Output the [x, y] coordinate of the center of the cell containing the given text.  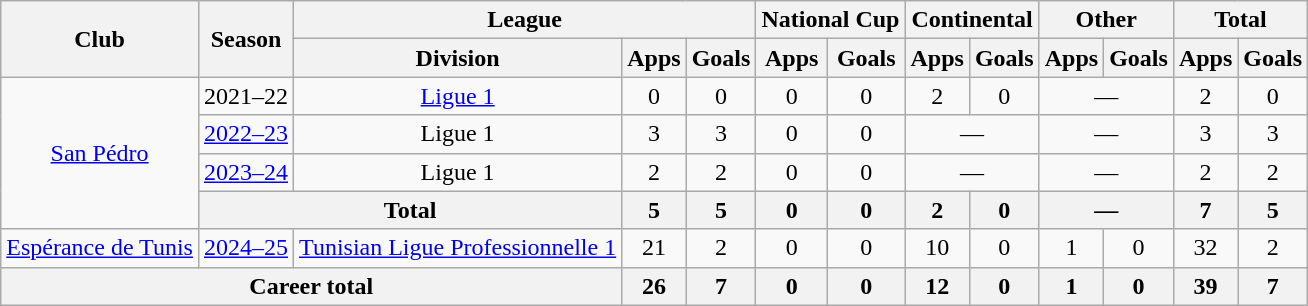
2024–25 [246, 248]
San Pédro [100, 153]
26 [654, 286]
Continental [972, 20]
Espérance de Tunis [100, 248]
Tunisian Ligue Professionnelle 1 [458, 248]
National Cup [830, 20]
2022–23 [246, 134]
2021–22 [246, 96]
Division [458, 58]
12 [937, 286]
Career total [312, 286]
10 [937, 248]
39 [1205, 286]
32 [1205, 248]
Other [1106, 20]
21 [654, 248]
League [525, 20]
2023–24 [246, 172]
Season [246, 39]
Club [100, 39]
